From the cell containing the given text, extract its center point as (X, Y) coordinate. 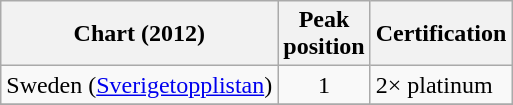
2× platinum (441, 85)
Chart (2012) (140, 34)
Certification (441, 34)
1 (324, 85)
Peakposition (324, 34)
Sweden (Sverigetopplistan) (140, 85)
